Return the [x, y] coordinate for the center point of the cell that contains the specified text.  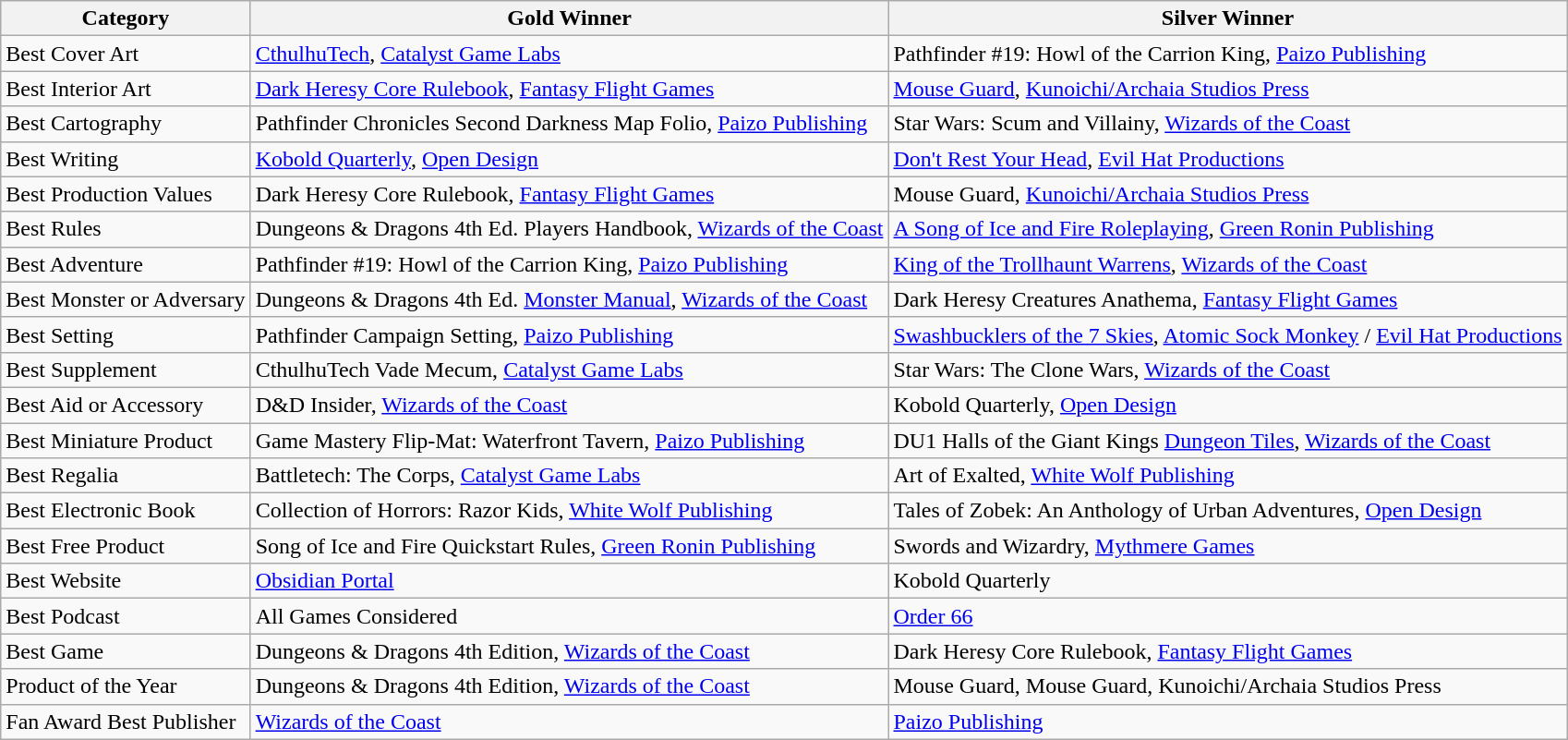
All Games Considered [569, 616]
Star Wars: Scum and Villainy, Wizards of the Coast [1228, 124]
DU1 Halls of the Giant Kings Dungeon Tiles, Wizards of the Coast [1228, 441]
Art of Exalted, White Wolf Publishing [1228, 476]
Best Website [126, 581]
CthulhuTech, Catalyst Game Labs [569, 54]
Dungeons & Dragons 4th Ed. Monster Manual, Wizards of the Coast [569, 299]
Best Cartography [126, 124]
CthulhuTech Vade Mecum, Catalyst Game Labs [569, 370]
Battletech: The Corps, Catalyst Game Labs [569, 476]
Best Free Product [126, 546]
Dungeons & Dragons 4th Ed. Players Handbook, Wizards of the Coast [569, 229]
Game Mastery Flip-Mat: Waterfront Tavern, Paizo Publishing [569, 441]
Swashbucklers of the 7 Skies, Atomic Sock Monkey / Evil Hat Productions [1228, 334]
King of the Trollhaunt Warrens, Wizards of the Coast [1228, 264]
Best Monster or Adversary [126, 299]
Best Interior Art [126, 89]
Best Cover Art [126, 54]
Best Supplement [126, 370]
Order 66 [1228, 616]
A Song of Ice and Fire Roleplaying, Green Ronin Publishing [1228, 229]
D&D Insider, Wizards of the Coast [569, 405]
Best Electronic Book [126, 511]
Swords and Wizardry, Mythmere Games [1228, 546]
Best Rules [126, 229]
Dark Heresy Creatures Anathema, Fantasy Flight Games [1228, 299]
Best Game [126, 651]
Paizo Publishing [1228, 722]
Best Regalia [126, 476]
Star Wars: The Clone Wars, Wizards of the Coast [1228, 370]
Best Aid or Accessory [126, 405]
Fan Award Best Publisher [126, 722]
Best Adventure [126, 264]
Obsidian Portal [569, 581]
Tales of Zobek: An Anthology of Urban Adventures, Open Design [1228, 511]
Silver Winner [1228, 18]
Pathfinder Campaign Setting, Paizo Publishing [569, 334]
Wizards of the Coast [569, 722]
Kobold Quarterly [1228, 581]
Best Podcast [126, 616]
Product of the Year [126, 686]
Song of Ice and Fire Quickstart Rules, Green Ronin Publishing [569, 546]
Gold Winner [569, 18]
Best Writing [126, 159]
Mouse Guard, Mouse Guard, Kunoichi/Archaia Studios Press [1228, 686]
Category [126, 18]
Best Production Values [126, 194]
Collection of Horrors: Razor Kids, White Wolf Publishing [569, 511]
Don't Rest Your Head, Evil Hat Productions [1228, 159]
Pathfinder Chronicles Second Darkness Map Folio, Paizo Publishing [569, 124]
Best Miniature Product [126, 441]
Best Setting [126, 334]
